Extract the [x, y] coordinate from the center of the cell holding the provided text.  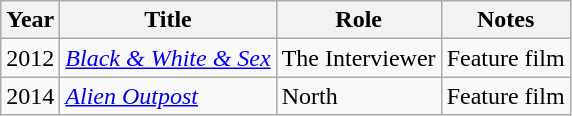
2014 [30, 96]
Black & White & Sex [168, 58]
The Interviewer [358, 58]
Notes [506, 20]
2012 [30, 58]
Role [358, 20]
North [358, 96]
Year [30, 20]
Title [168, 20]
Alien Outpost [168, 96]
